Scan for the cell matching the given text and deliver its (X, Y) coordinate at center. 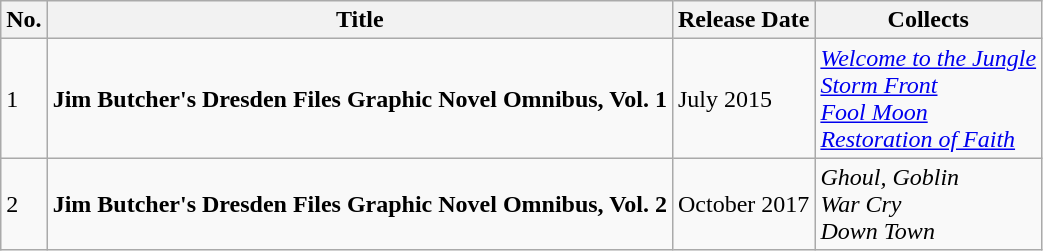
Release Date (743, 20)
No. (24, 20)
Collects (928, 20)
Jim Butcher's Dresden Files Graphic Novel Omnibus, Vol. 1 (360, 98)
October 2017 (743, 204)
Title (360, 20)
2 (24, 204)
Welcome to the JungleStorm FrontFool MoonRestoration of Faith (928, 98)
1 (24, 98)
Jim Butcher's Dresden Files Graphic Novel Omnibus, Vol. 2 (360, 204)
July 2015 (743, 98)
Ghoul, GoblinWar CryDown Town (928, 204)
